Determine the [X, Y] coordinate at the center of the cell enclosing the given text.  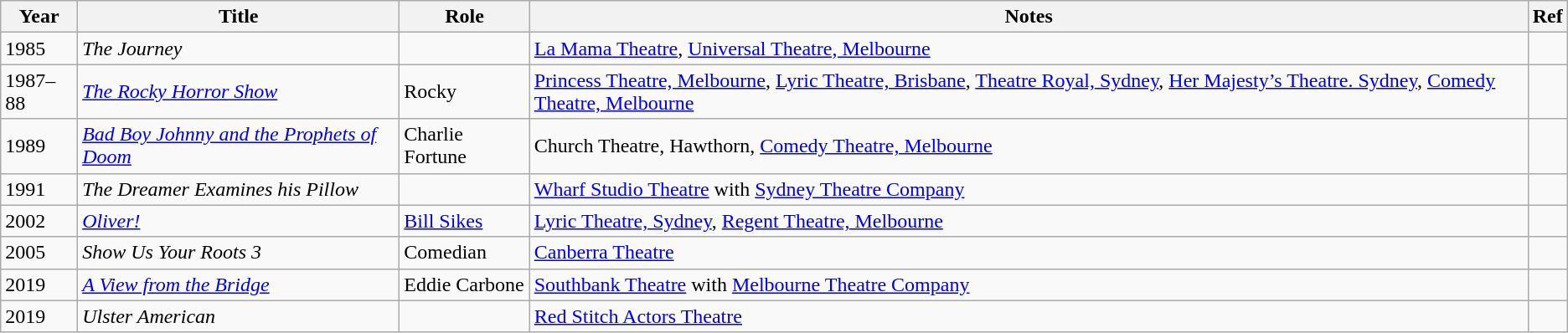
Ulster American [239, 316]
Princess Theatre, Melbourne, Lyric Theatre, Brisbane, Theatre Royal, Sydney, Her Majesty’s Theatre. Sydney, Comedy Theatre, Melbourne [1029, 92]
Lyric Theatre, Sydney, Regent Theatre, Melbourne [1029, 221]
Ref [1548, 17]
Title [239, 17]
The Journey [239, 49]
Notes [1029, 17]
1987–88 [39, 92]
Year [39, 17]
Rocky [464, 92]
Oliver! [239, 221]
Bad Boy Johnny and the Prophets of Doom [239, 146]
1985 [39, 49]
The Rocky Horror Show [239, 92]
2002 [39, 221]
Southbank Theatre with Melbourne Theatre Company [1029, 284]
Eddie Carbone [464, 284]
Show Us Your Roots 3 [239, 253]
2005 [39, 253]
1989 [39, 146]
Role [464, 17]
Charlie Fortune [464, 146]
1991 [39, 189]
La Mama Theatre, Universal Theatre, Melbourne [1029, 49]
Comedian [464, 253]
The Dreamer Examines his Pillow [239, 189]
A View from the Bridge [239, 284]
Red Stitch Actors Theatre [1029, 316]
Canberra Theatre [1029, 253]
Church Theatre, Hawthorn, Comedy Theatre, Melbourne [1029, 146]
Wharf Studio Theatre with Sydney Theatre Company [1029, 189]
Bill Sikes [464, 221]
